Pinpoint the cell where the given text exists, returning its (X, Y) midpoint coordinate. 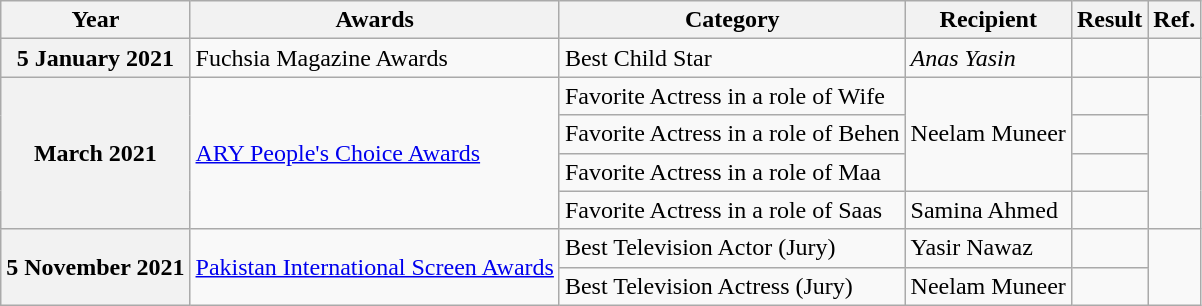
March 2021 (96, 153)
Anas Yasin (988, 58)
5 January 2021 (96, 58)
Favorite Actress in a role of Wife (732, 96)
Recipient (988, 20)
Pakistan International Screen Awards (374, 267)
Year (96, 20)
Ref. (1174, 20)
5 November 2021 (96, 267)
Best Television Actress (Jury) (732, 286)
Awards (374, 20)
Result (1109, 20)
Fuchsia Magazine Awards (374, 58)
Yasir Nawaz (988, 248)
Best Television Actor (Jury) (732, 248)
ARY People's Choice Awards (374, 153)
Favorite Actress in a role of Maa (732, 172)
Category (732, 20)
Samina Ahmed (988, 210)
Favorite Actress in a role of Behen (732, 134)
Favorite Actress in a role of Saas (732, 210)
Best Child Star (732, 58)
